Return the (X, Y) coordinate for the center point of the cell that contains the specified text.  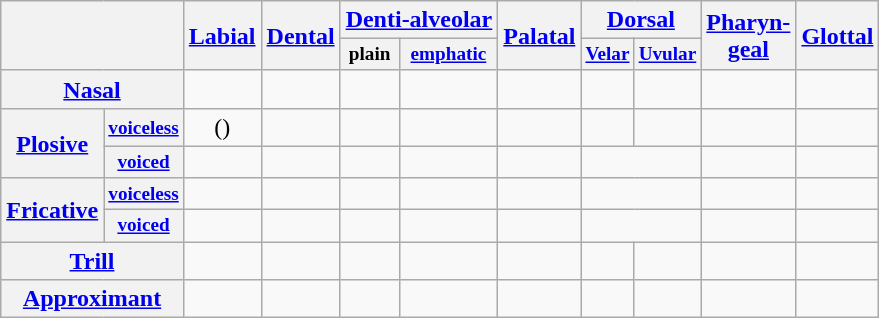
Glottal (838, 36)
Velar (608, 55)
Nasal (92, 89)
Labial (222, 36)
Plosive (52, 144)
Fricative (52, 210)
plain (370, 55)
Palatal (540, 36)
() (222, 128)
Dental (300, 36)
Denti-alveolar (419, 20)
Uvular (668, 55)
Approximant (92, 299)
emphatic (448, 55)
Trill (92, 261)
Dorsal (641, 20)
Pharyn-geal (748, 36)
